For the text-containing cell, return its midpoint in (X, Y) coordinate format. 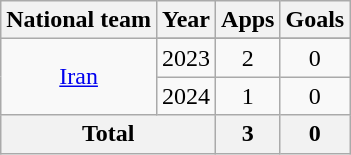
Year (186, 20)
Goals (315, 20)
Iran (79, 77)
National team (79, 20)
2023 (186, 58)
Apps (248, 20)
3 (248, 134)
2024 (186, 96)
2 (248, 58)
1 (248, 96)
Total (108, 134)
